Identify which cell holds the provided text, then report its [x, y] central coordinate. 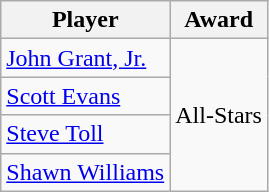
All-Stars [219, 115]
John Grant, Jr. [86, 58]
Award [219, 20]
Shawn Williams [86, 172]
Scott Evans [86, 96]
Steve Toll [86, 134]
Player [86, 20]
